Determine the [X, Y] coordinate at the center of the cell enclosing the given text.  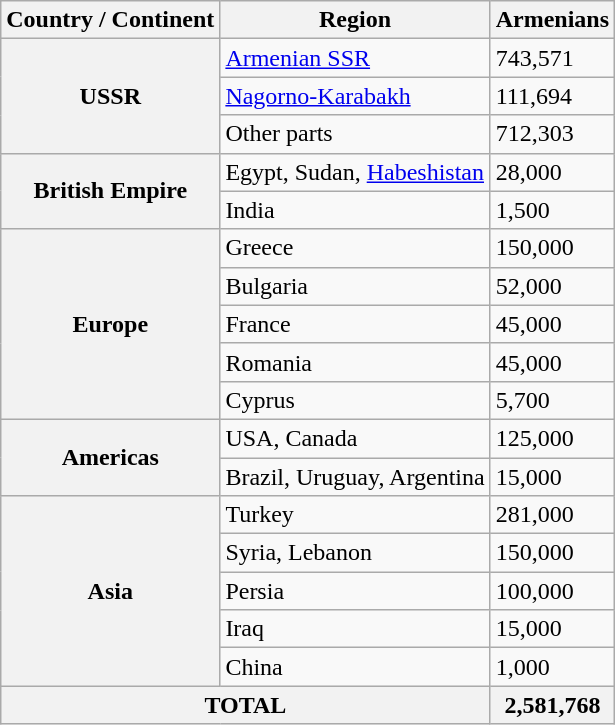
Greece [355, 248]
111,694 [552, 96]
Romania [355, 362]
Other parts [355, 134]
Armenians [552, 20]
281,000 [552, 515]
Americas [110, 457]
TOTAL [246, 705]
Syria, Lebanon [355, 553]
712,303 [552, 134]
Country / Continent [110, 20]
743,571 [552, 58]
Region [355, 20]
Egypt, Sudan, Habeshistan [355, 172]
British Empire [110, 191]
Europe [110, 324]
Cyprus [355, 400]
USSR [110, 96]
France [355, 324]
Persia [355, 591]
Turkey [355, 515]
1,500 [552, 210]
100,000 [552, 591]
India [355, 210]
28,000 [552, 172]
5,700 [552, 400]
Iraq [355, 629]
China [355, 667]
2,581,768 [552, 705]
Bulgaria [355, 286]
USA, Canada [355, 438]
Brazil, Uruguay, Argentina [355, 477]
Nagorno-Karabakh [355, 96]
Armenian SSR [355, 58]
Asia [110, 591]
125,000 [552, 438]
52,000 [552, 286]
1,000 [552, 667]
